Extract the [X, Y] coordinate from the center of the cell holding the provided text.  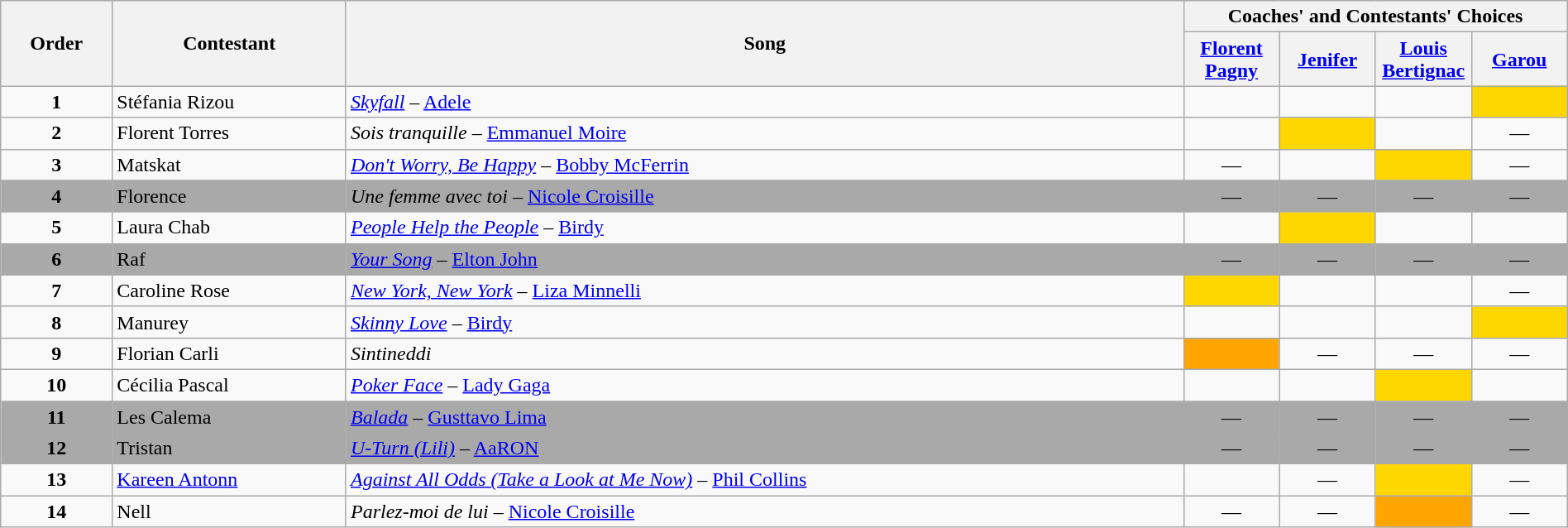
Nell [230, 511]
Your Song – Elton John [764, 259]
Don't Worry, Be Happy – Bobby McFerrin [764, 165]
Skinny Love – Birdy [764, 322]
Tristan [230, 449]
Une femme avec toi – Nicole Croisille [764, 196]
Skyfall – Adele [764, 102]
14 [56, 511]
Song [764, 43]
New York, New York – Liza Minnelli [764, 290]
Caroline Rose [230, 290]
Sintineddi [764, 353]
Florence [230, 196]
Kareen Antonn [230, 480]
Louis Bertignac [1423, 60]
Balada – Gusttavo Lima [764, 416]
1 [56, 102]
11 [56, 416]
10 [56, 385]
People Help the People – Birdy [764, 228]
Jenifer [1327, 60]
9 [56, 353]
3 [56, 165]
Manurey [230, 322]
Cécilia Pascal [230, 385]
Coaches' and Contestants' Choices [1375, 17]
Florian Carli [230, 353]
2 [56, 133]
12 [56, 449]
7 [56, 290]
Stéfania Rizou [230, 102]
Against All Odds (Take a Look at Me Now) – Phil Collins [764, 480]
Matskat [230, 165]
Laura Chab [230, 228]
Les Calema [230, 416]
13 [56, 480]
4 [56, 196]
Garou [1519, 60]
Sois tranquille – Emmanuel Moire [764, 133]
Florent Torres [230, 133]
Contestant [230, 43]
6 [56, 259]
Florent Pagny [1231, 60]
Order [56, 43]
8 [56, 322]
5 [56, 228]
Parlez-moi de lui – Nicole Croisille [764, 511]
Poker Face – Lady Gaga [764, 385]
Raf [230, 259]
U-Turn (Lili) – AaRON [764, 449]
